Return the (X, Y) coordinate for the center point of the cell that contains the specified text.  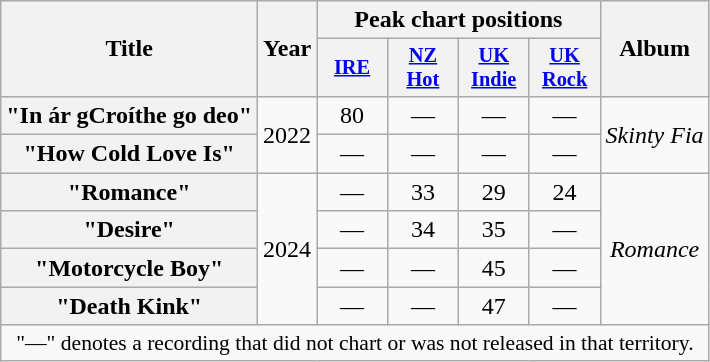
"Motorcycle Boy" (130, 268)
"Desire" (130, 230)
33 (422, 192)
Title (130, 49)
2024 (288, 249)
45 (494, 268)
35 (494, 230)
29 (494, 192)
"How Cold Love Is" (130, 154)
"Death Kink" (130, 306)
80 (352, 115)
IRE (352, 68)
"—" denotes a recording that did not chart or was not released in that territory. (355, 343)
UKRock (564, 68)
Album (654, 49)
Peak chart positions (458, 20)
34 (422, 230)
2022 (288, 134)
Year (288, 49)
Skinty Fia (654, 134)
47 (494, 306)
"Romance" (130, 192)
NZHot (422, 68)
Romance (654, 249)
"In ár gCroíthe go deo" (130, 115)
24 (564, 192)
UKIndie (494, 68)
